Find where the given text appears and provide that cell's center as [X, Y] coordinate. 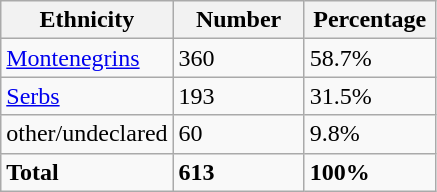
613 [238, 172]
Number [238, 20]
Total [87, 172]
31.5% [370, 96]
Serbs [87, 96]
Montenegrins [87, 58]
100% [370, 172]
9.8% [370, 134]
58.7% [370, 58]
360 [238, 58]
60 [238, 134]
193 [238, 96]
Percentage [370, 20]
other/undeclared [87, 134]
Ethnicity [87, 20]
